Find where the given text appears and provide that cell's center as [X, Y] coordinate. 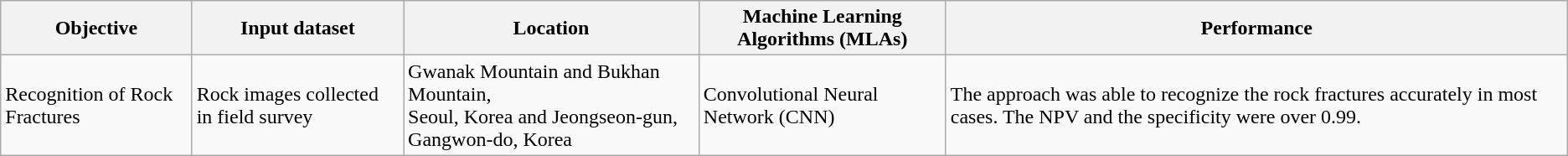
Objective [96, 29]
Gwanak Mountain and Bukhan Mountain,Seoul, Korea and Jeongseon-gun, Gangwon-do, Korea [551, 106]
The approach was able to recognize the rock fractures accurately in most cases. The NPV and the specificity were over 0.99. [1256, 106]
Performance [1256, 29]
Input dataset [297, 29]
Convolutional Neural Network (CNN) [823, 106]
Machine Learning Algorithms (MLAs) [823, 29]
Rock images collected in field survey [297, 106]
Location [551, 29]
Recognition of Rock Fractures [96, 106]
